Search for the cell housing the specified text and yield its [x, y] center coordinate. 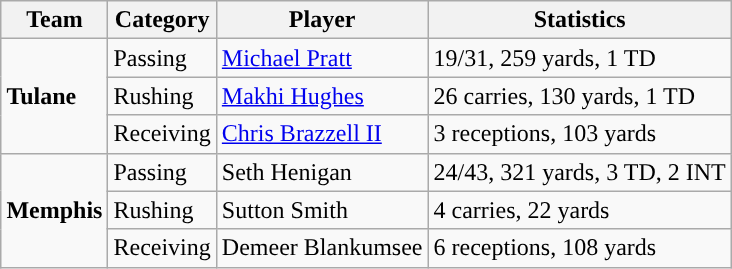
Demeer Blankumsee [322, 248]
19/31, 259 yards, 1 TD [580, 58]
Player [322, 20]
Category [162, 20]
Tulane [54, 96]
6 receptions, 108 yards [580, 248]
Statistics [580, 20]
4 carries, 22 yards [580, 210]
Seth Henigan [322, 172]
Makhi Hughes [322, 96]
Memphis [54, 210]
Michael Pratt [322, 58]
24/43, 321 yards, 3 TD, 2 INT [580, 172]
Chris Brazzell II [322, 134]
Team [54, 20]
26 carries, 130 yards, 1 TD [580, 96]
Sutton Smith [322, 210]
3 receptions, 103 yards [580, 134]
